Return (x, y) of the center of cell containing provided text 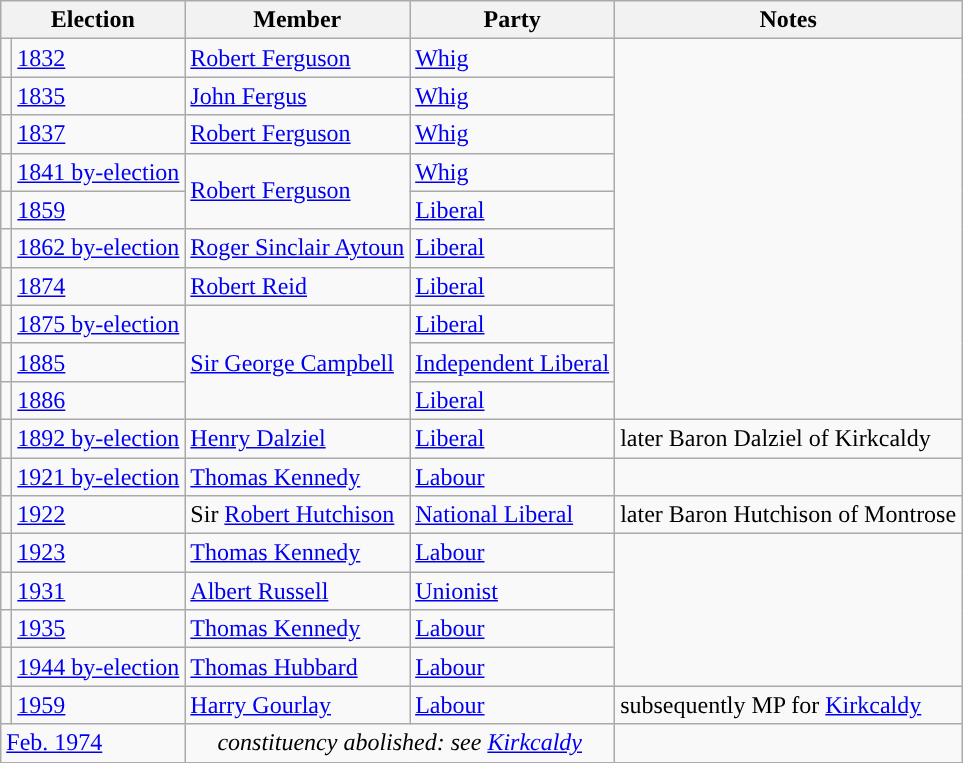
1892 by-election (98, 438)
Harry Gourlay (298, 705)
1837 (98, 134)
1921 by-election (98, 477)
Independent Liberal (512, 362)
Sir Robert Hutchison (298, 515)
Notes (788, 20)
National Liberal (512, 515)
1874 (98, 286)
1886 (98, 400)
later Baron Hutchison of Montrose (788, 515)
John Fergus (298, 96)
1862 by-election (98, 248)
Feb. 1974 (93, 743)
1859 (98, 210)
1923 (98, 553)
Thomas Hubbard (298, 667)
1832 (98, 58)
1944 by-election (98, 667)
Unionist (512, 591)
1931 (98, 591)
1935 (98, 629)
subsequently MP for Kirkcaldy (788, 705)
1885 (98, 362)
1875 by-election (98, 324)
1959 (98, 705)
later Baron Dalziel of Kirkcaldy (788, 438)
Election (93, 20)
Henry Dalziel (298, 438)
Albert Russell (298, 591)
Roger Sinclair Aytoun (298, 248)
Sir George Campbell (298, 362)
1841 by-election (98, 172)
Member (298, 20)
Robert Reid (298, 286)
Party (512, 20)
constituency abolished: see Kirkcaldy (400, 743)
1835 (98, 96)
1922 (98, 515)
